Find where the given text appears and provide that cell's center as (X, Y) coordinate. 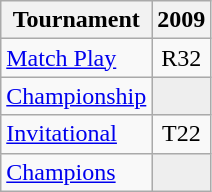
T22 (182, 134)
2009 (182, 20)
R32 (182, 58)
Championship (76, 96)
Champions (76, 172)
Match Play (76, 58)
Tournament (76, 20)
Invitational (76, 134)
